Find where the given text appears and provide that cell's center as (X, Y) coordinate. 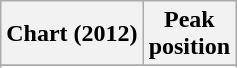
Chart (2012) (72, 34)
Peakposition (189, 34)
